Capture the cell that displays the provided text and extract its [x, y] central coordinate. 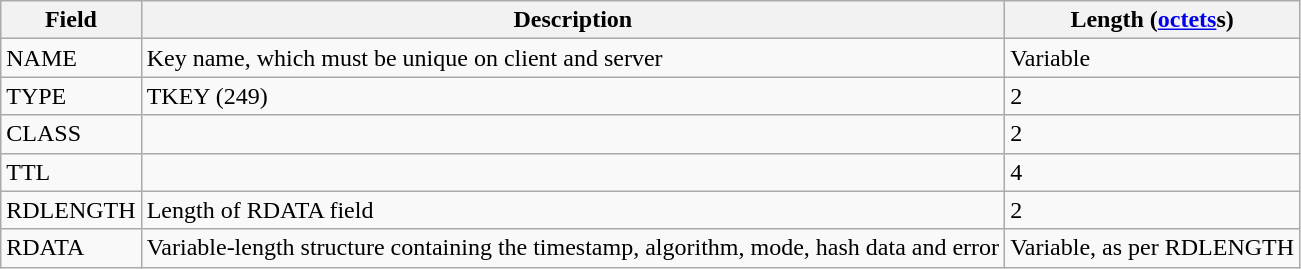
RDATA [71, 248]
TYPE [71, 96]
Length (octetss) [1152, 20]
Field [71, 20]
CLASS [71, 134]
NAME [71, 58]
Variable-length structure containing the timestamp, algorithm, mode, hash data and error [572, 248]
Variable, as per RDLENGTH [1152, 248]
Description [572, 20]
TKEY (249) [572, 96]
Length of RDATA field [572, 210]
4 [1152, 172]
TTL [71, 172]
Variable [1152, 58]
Key name, which must be unique on client and server [572, 58]
RDLENGTH [71, 210]
